Return the (x, y) coordinate for the center point of the cell that contains the specified text.  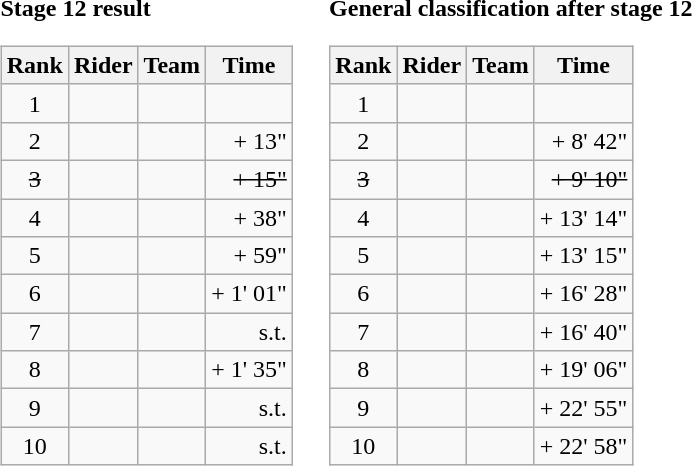
+ 9' 10" (584, 179)
+ 1' 35" (250, 370)
+ 22' 55" (584, 408)
+ 38" (250, 217)
+ 1' 01" (250, 294)
+ 19' 06" (584, 370)
+ 13" (250, 141)
+ 59" (250, 256)
+ 13' 15" (584, 256)
+ 22' 58" (584, 446)
+ 16' 28" (584, 294)
+ 13' 14" (584, 217)
+ 16' 40" (584, 332)
+ 15" (250, 179)
+ 8' 42" (584, 141)
